Output the (X, Y) coordinate of the center of the cell containing the given text.  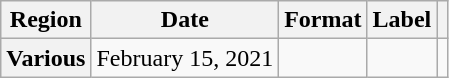
Region (46, 20)
Date (185, 20)
Format (323, 20)
Various (46, 58)
February 15, 2021 (185, 58)
Label (402, 20)
